From the cell containing the given text, extract its center point as (x, y) coordinate. 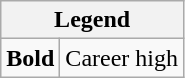
Legend (92, 20)
Bold (30, 58)
Career high (122, 58)
